Scan for the cell matching the given text and deliver its [X, Y] coordinate at center. 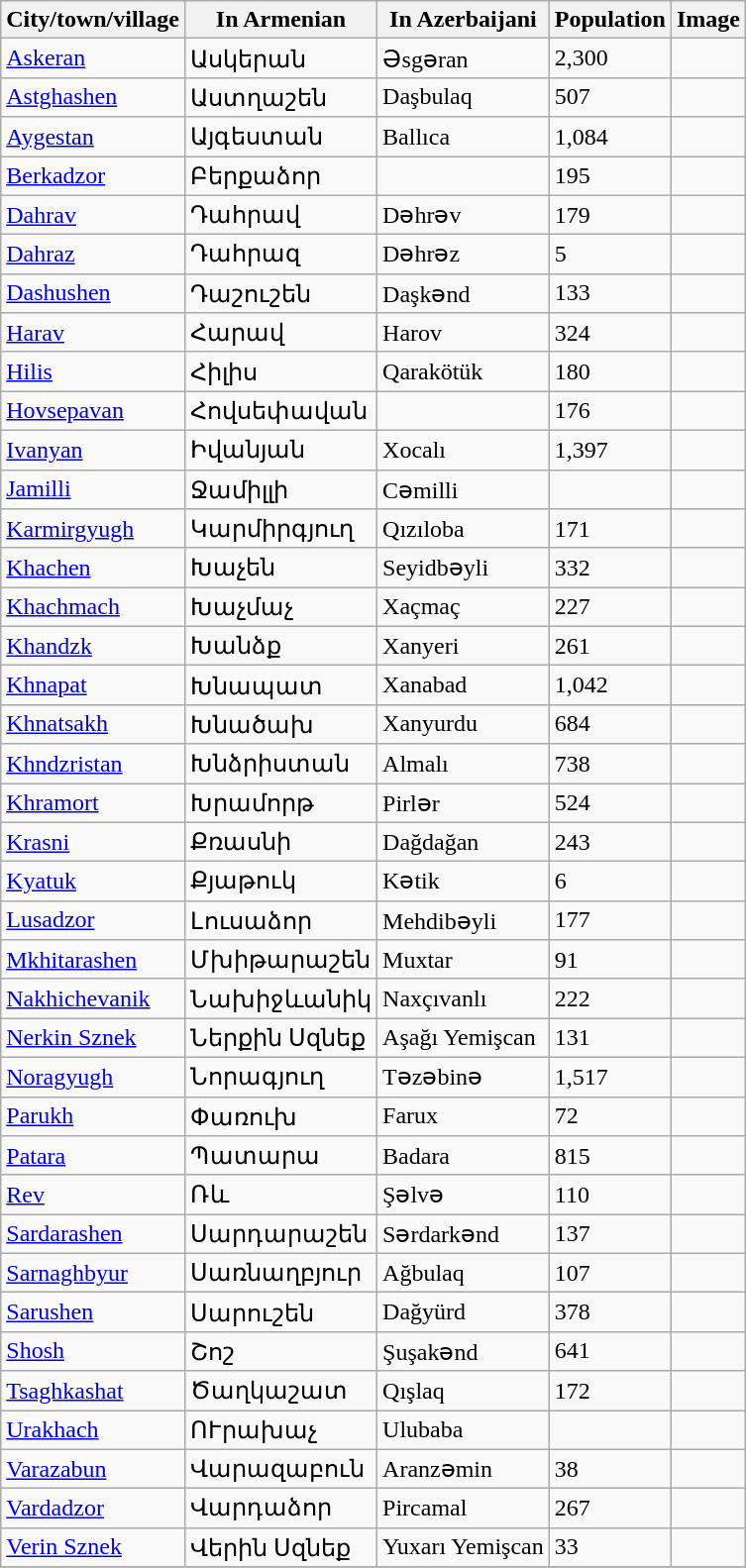
Daşkənd [464, 293]
Դահրազ [280, 255]
Daşbulaq [464, 97]
In Azerbaijani [464, 20]
Հիլիս [280, 371]
180 [610, 371]
Krasni [93, 842]
Խրամորթ [280, 802]
Parukh [93, 1116]
Վերին Սզնեք [280, 1547]
33 [610, 1547]
Yuxarı Yemişcan [464, 1547]
Քռասնի [280, 842]
176 [610, 411]
Aşağı Yemişcan [464, 1038]
Muxtar [464, 960]
Հարավ [280, 333]
Խնապատ [280, 685]
Xanyeri [464, 646]
Մխիթարաշեն [280, 960]
Askeran [93, 58]
Rev [93, 1195]
Karmirgyugh [93, 529]
267 [610, 1509]
Խաչեն [280, 568]
5 [610, 255]
Farux [464, 1116]
Kətik [464, 882]
Ասկերան [280, 58]
Pircamal [464, 1509]
Նորագյուղ [280, 1077]
Əsgəran [464, 58]
Փառուխ [280, 1116]
Aranzəmin [464, 1469]
Astghashen [93, 97]
Verin Sznek [93, 1547]
Hovsepavan [93, 411]
171 [610, 529]
Դահրավ [280, 215]
Təzəbinə [464, 1077]
Ulubaba [464, 1430]
Şuşakənd [464, 1351]
179 [610, 215]
Tsaghkashat [93, 1391]
Նախիջևանիկ [280, 998]
Dağyürd [464, 1312]
Xanyurdu [464, 724]
Naxçıvanlı [464, 998]
Այգեստան [280, 137]
1,517 [610, 1077]
684 [610, 724]
Nakhichevanik [93, 998]
Խնածախ [280, 724]
Xocalı [464, 450]
Dahraz [93, 255]
227 [610, 607]
Qışlaq [464, 1391]
Vardadzor [93, 1509]
Dashushen [93, 293]
Խաչմաչ [280, 607]
Badara [464, 1156]
Cəmilli [464, 489]
Shosh [93, 1351]
172 [610, 1391]
Şəlvə [464, 1195]
Dahrav [93, 215]
Berkadzor [93, 176]
Pirlər [464, 802]
Դաշուշեն [280, 293]
Dəhrəz [464, 255]
Patara [93, 1156]
Sardarashen [93, 1234]
Seyidbəyli [464, 568]
Սարուշեն [280, 1312]
Իվանյան [280, 450]
Շոշ [280, 1351]
1,397 [610, 450]
2,300 [610, 58]
Lusadzor [93, 920]
Khnapat [93, 685]
Urakhach [93, 1430]
Dağdağan [464, 842]
91 [610, 960]
137 [610, 1234]
Պատարա [280, 1156]
Noragyugh [93, 1077]
ՈՒրախաչ [280, 1430]
Khramort [93, 802]
Qarakötük [464, 371]
738 [610, 764]
Վարդաձոր [280, 1509]
Ağbulaq [464, 1273]
Լուսաձոր [280, 920]
133 [610, 293]
Խնձրիստան [280, 764]
Kyatuk [93, 882]
243 [610, 842]
Բերքաձոր [280, 176]
Քյաթուկ [280, 882]
In Armenian [280, 20]
Khachmach [93, 607]
Harov [464, 333]
Աստղաշեն [280, 97]
1,084 [610, 137]
177 [610, 920]
Population [610, 20]
Mehdibəyli [464, 920]
641 [610, 1351]
Ծաղկաշատ [280, 1391]
Sarnaghbyur [93, 1273]
Հովսեփավան [280, 411]
Ջամիլլի [280, 489]
Dəhrəv [464, 215]
507 [610, 97]
Կարմիրգյուղ [280, 529]
261 [610, 646]
Qızıloba [464, 529]
Ռև [280, 1195]
Sərdarkənd [464, 1234]
Almalı [464, 764]
107 [610, 1273]
Harav [93, 333]
Khachen [93, 568]
Xaçmaç [464, 607]
110 [610, 1195]
Խանձք [280, 646]
378 [610, 1312]
Varazabun [93, 1469]
Սառնաղբյուր [280, 1273]
195 [610, 176]
6 [610, 882]
815 [610, 1156]
Khndzristan [93, 764]
City/town/village [93, 20]
131 [610, 1038]
Վարազաբուն [280, 1469]
Aygestan [93, 137]
Ներքին Սզնեք [280, 1038]
324 [610, 333]
Jamilli [93, 489]
Nerkin Sznek [93, 1038]
524 [610, 802]
Sarushen [93, 1312]
222 [610, 998]
Image [707, 20]
1,042 [610, 685]
Khandzk [93, 646]
Hilis [93, 371]
Khnatsakh [93, 724]
332 [610, 568]
Սարդարաշեն [280, 1234]
Mkhitarashen [93, 960]
Xanabad [464, 685]
38 [610, 1469]
72 [610, 1116]
Ballıca [464, 137]
Ivanyan [93, 450]
